Locate the cell with the specified text and output its (X, Y) center coordinate. 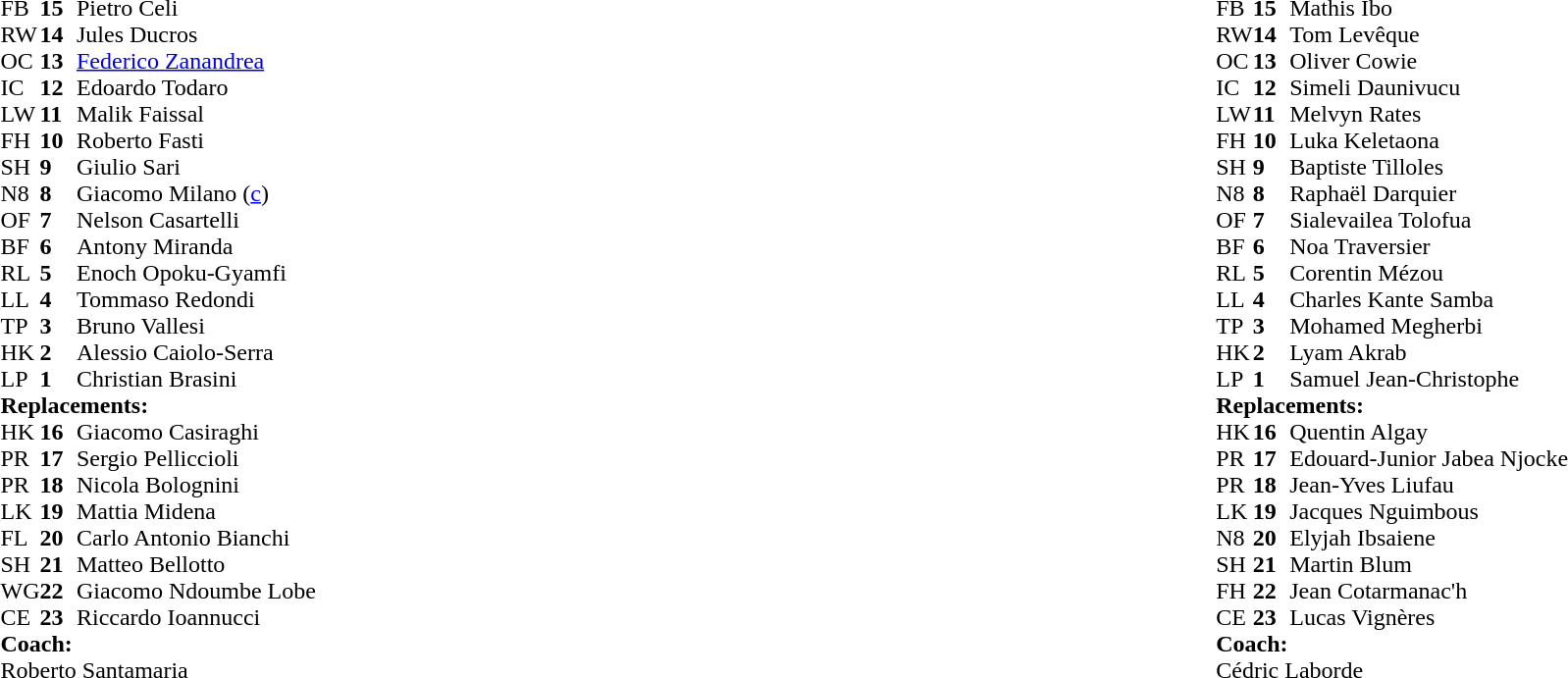
Lyam Akrab (1429, 353)
Edouard-Junior Jabea Njocke (1429, 459)
Noa Traversier (1429, 247)
Raphaël Darquier (1429, 194)
Federico Zanandrea (196, 61)
Jean-Yves Liufau (1429, 485)
Edoardo Todaro (196, 88)
Nicola Bolognini (196, 485)
Giacomo Milano (c) (196, 194)
Samuel Jean-Christophe (1429, 379)
WG (20, 591)
Riccardo Ioannucci (196, 618)
Quentin Algay (1429, 432)
Jean Cotarmanac'h (1429, 591)
Lucas Vignères (1429, 618)
Giacomo Casiraghi (196, 432)
Sialevailea Tolofua (1429, 220)
Jules Ducros (196, 35)
Oliver Cowie (1429, 61)
Matteo Bellotto (196, 565)
Melvyn Rates (1429, 114)
Charles Kante Samba (1429, 300)
Sergio Pelliccioli (196, 459)
Mohamed Megherbi (1429, 326)
Elyjah Ibsaiene (1429, 538)
Martin Blum (1429, 565)
Roberto Fasti (196, 141)
Giulio Sari (196, 167)
Luka Keletaona (1429, 141)
Tommaso Redondi (196, 300)
Corentin Mézou (1429, 273)
Mattia Midena (196, 512)
Antony Miranda (196, 247)
Giacomo Ndoumbe Lobe (196, 591)
Enoch Opoku-Gyamfi (196, 273)
Tom Levêque (1429, 35)
Jacques Nguimbous (1429, 512)
Baptiste Tilloles (1429, 167)
Malik Faissal (196, 114)
Christian Brasini (196, 379)
Bruno Vallesi (196, 326)
Alessio Caiolo-Serra (196, 353)
Simeli Daunivucu (1429, 88)
Carlo Antonio Bianchi (196, 538)
FL (20, 538)
Nelson Casartelli (196, 220)
